Identify which cell holds the provided text, then report its (x, y) central coordinate. 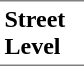
Street Level (42, 33)
